Capture the cell that displays the provided text and extract its [x, y] central coordinate. 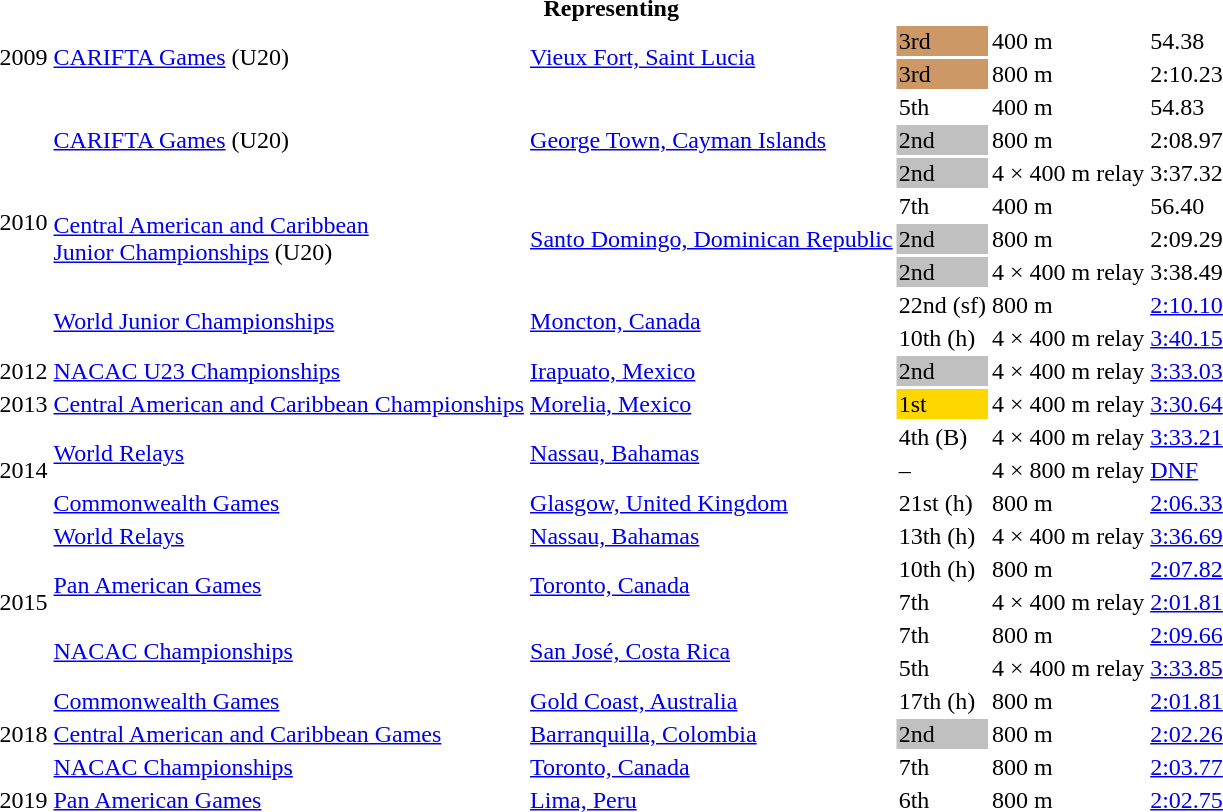
– [942, 470]
San José, Costa Rica [712, 652]
Moncton, Canada [712, 322]
17th (h) [942, 701]
Morelia, Mexico [712, 404]
George Town, Cayman Islands [712, 140]
13th (h) [942, 536]
4th (B) [942, 437]
Pan American Games [289, 586]
Barranquilla, Colombia [712, 734]
Central American and Caribbean Games [289, 734]
Gold Coast, Australia [712, 701]
Vieux Fort, Saint Lucia [712, 58]
Santo Domingo, Dominican Republic [712, 239]
NACAC U23 Championships [289, 371]
4 × 800 m relay [1068, 470]
Irapuato, Mexico [712, 371]
22nd (sf) [942, 305]
1st [942, 404]
World Junior Championships [289, 322]
21st (h) [942, 503]
Central American and Caribbean Championships [289, 404]
Central American and CaribbeanJunior Championships (U20) [289, 239]
Glasgow, United Kingdom [712, 503]
